From the cell containing the given text, extract its center point as [x, y] coordinate. 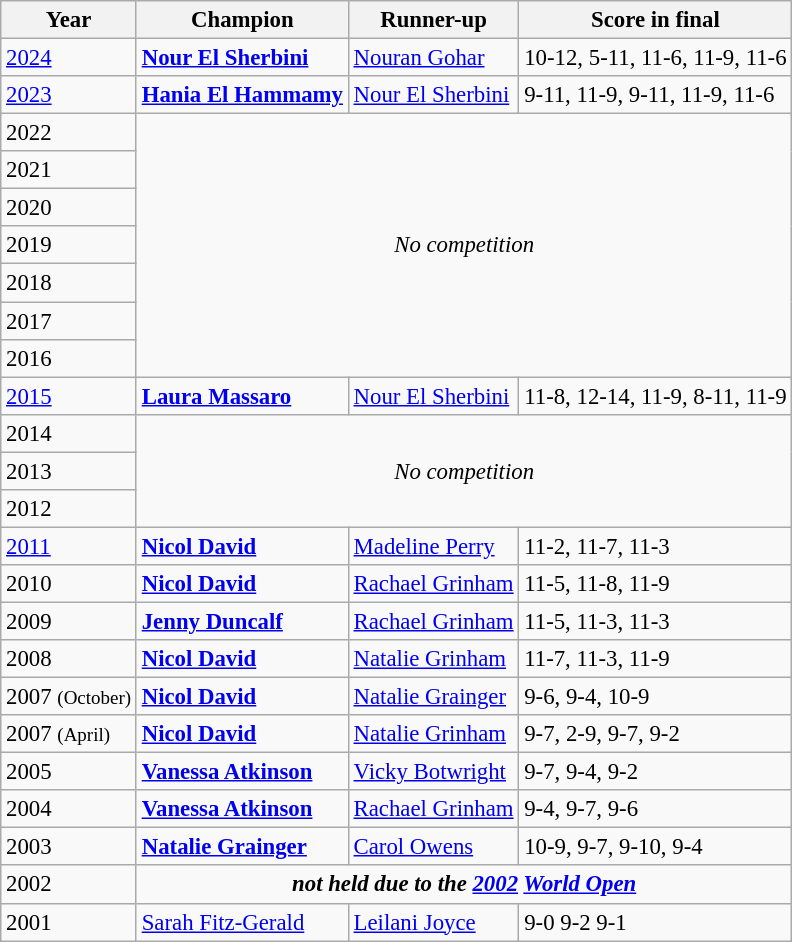
2004 [69, 809]
2019 [69, 245]
2010 [69, 584]
11-5, 11-8, 11-9 [656, 584]
not held due to the 2002 World Open [464, 885]
2008 [69, 659]
2021 [69, 170]
11-2, 11-7, 11-3 [656, 546]
9-0 9-2 9-1 [656, 922]
Sarah Fitz-Gerald [242, 922]
2007 (October) [69, 697]
2005 [69, 772]
2023 [69, 95]
2013 [69, 471]
10-9, 9-7, 9-10, 9-4 [656, 847]
Carol Owens [434, 847]
9-7, 9-4, 9-2 [656, 772]
Madeline Perry [434, 546]
Hania El Hammamy [242, 95]
2022 [69, 133]
Vicky Botwright [434, 772]
9-4, 9-7, 9-6 [656, 809]
2015 [69, 396]
2009 [69, 621]
2017 [69, 321]
2014 [69, 433]
10-12, 5-11, 11-6, 11-9, 11-6 [656, 58]
Nouran Gohar [434, 58]
2024 [69, 58]
11-5, 11-3, 11-3 [656, 621]
11-7, 11-3, 11-9 [656, 659]
2003 [69, 847]
Jenny Duncalf [242, 621]
Laura Massaro [242, 396]
9-6, 9-4, 10-9 [656, 697]
2002 [69, 885]
Champion [242, 20]
2007 (April) [69, 734]
2018 [69, 283]
2016 [69, 358]
2011 [69, 546]
Runner-up [434, 20]
Year [69, 20]
2020 [69, 208]
9-7, 2-9, 9-7, 9-2 [656, 734]
9-11, 11-9, 9-11, 11-9, 11-6 [656, 95]
2012 [69, 509]
Score in final [656, 20]
11-8, 12-14, 11-9, 8-11, 11-9 [656, 396]
2001 [69, 922]
Leilani Joyce [434, 922]
